Search for the cell housing the specified text and yield its (x, y) center coordinate. 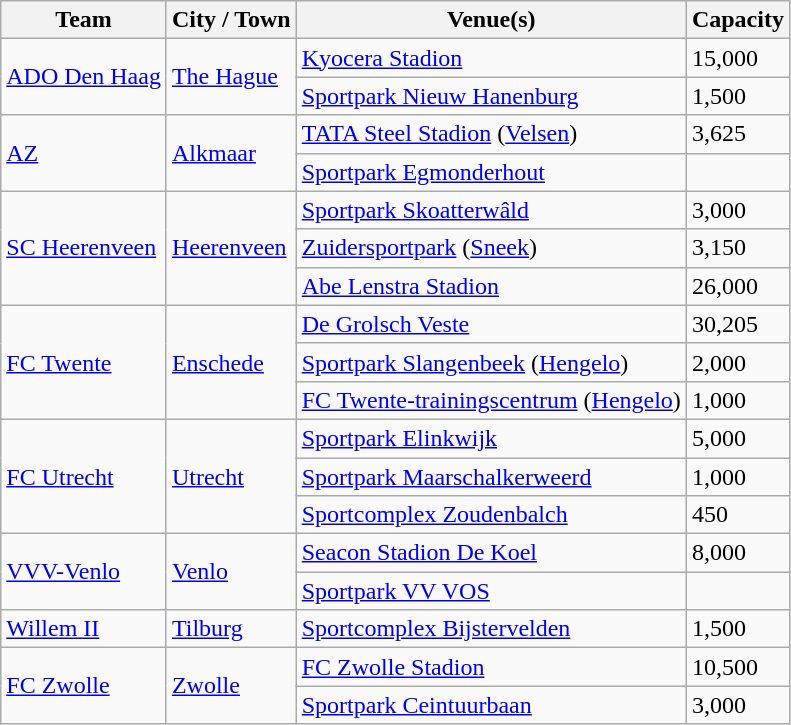
Seacon Stadion De Koel (491, 553)
Sportpark Skoatterwâld (491, 210)
Team (84, 20)
Utrecht (231, 476)
Tilburg (231, 629)
450 (738, 515)
Alkmaar (231, 153)
City / Town (231, 20)
Enschede (231, 362)
AZ (84, 153)
Zwolle (231, 686)
Sportpark Slangenbeek (Hengelo) (491, 362)
3,625 (738, 134)
Sportpark Egmonderhout (491, 172)
Kyocera Stadion (491, 58)
10,500 (738, 667)
De Grolsch Veste (491, 324)
Venue(s) (491, 20)
Sportcomplex Zoudenbalch (491, 515)
Sportpark Nieuw Hanenburg (491, 96)
Sportpark Elinkwijk (491, 438)
Capacity (738, 20)
Venlo (231, 572)
26,000 (738, 286)
5,000 (738, 438)
Sportpark Maarschalkerweerd (491, 477)
VVV-Venlo (84, 572)
TATA Steel Stadion (Velsen) (491, 134)
FC Twente-trainingscentrum (Hengelo) (491, 400)
FC Zwolle Stadion (491, 667)
Zuidersportpark (Sneek) (491, 248)
30,205 (738, 324)
8,000 (738, 553)
Sportpark VV VOS (491, 591)
2,000 (738, 362)
Heerenveen (231, 248)
15,000 (738, 58)
ADO Den Haag (84, 77)
SC Heerenveen (84, 248)
Sportcomplex Bijstervelden (491, 629)
FC Twente (84, 362)
Sportpark Ceintuurbaan (491, 705)
The Hague (231, 77)
FC Zwolle (84, 686)
Abe Lenstra Stadion (491, 286)
3,150 (738, 248)
FC Utrecht (84, 476)
Willem II (84, 629)
